Extract the [X, Y] coordinate from the center of the cell holding the provided text.  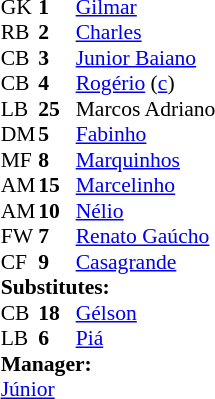
8 [57, 160]
FW [20, 237]
RB [20, 33]
9 [57, 262]
18 [57, 313]
15 [57, 185]
2 [57, 33]
DM [20, 135]
5 [57, 135]
4 [57, 83]
CF [20, 262]
25 [57, 109]
6 [57, 339]
10 [57, 211]
7 [57, 237]
3 [57, 58]
MF [20, 160]
